Output the [x, y] coordinate of the center of the cell containing the given text.  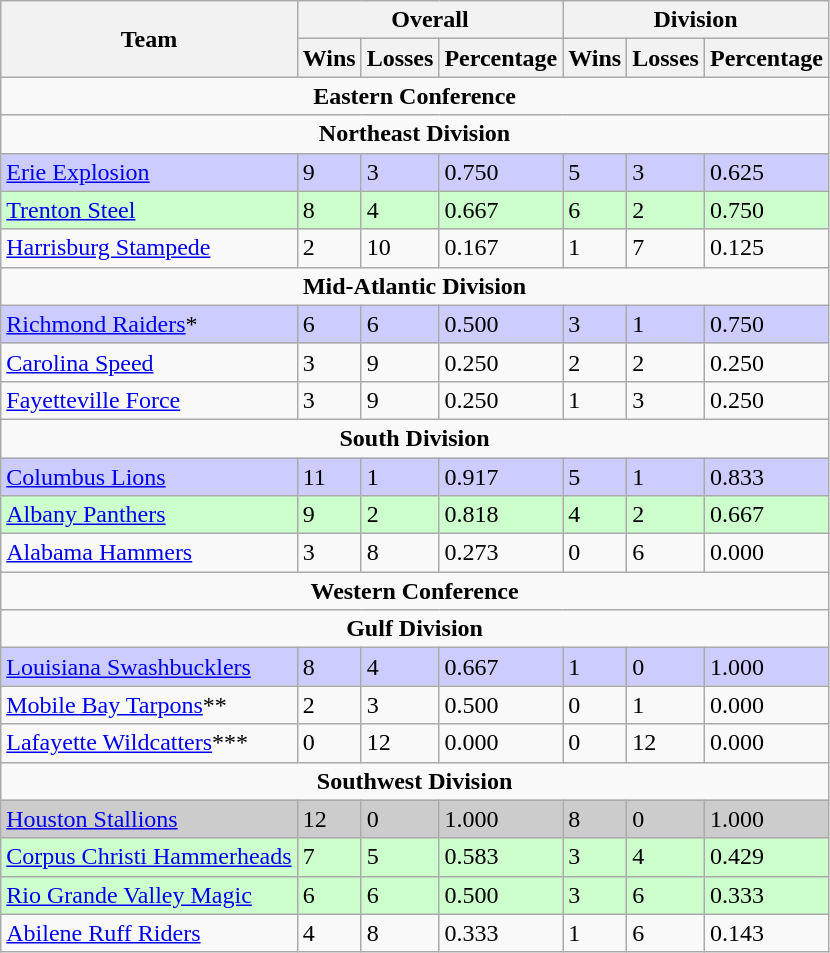
11 [329, 477]
Richmond Raiders* [149, 324]
Columbus Lions [149, 477]
0.143 [766, 933]
0.125 [766, 248]
0.273 [501, 553]
Harrisburg Stampede [149, 248]
Division [696, 20]
Erie Explosion [149, 172]
Mid-Atlantic Division [415, 286]
Trenton Steel [149, 210]
Albany Panthers [149, 515]
Northeast Division [415, 134]
0.167 [501, 248]
Fayetteville Force [149, 400]
Rio Grande Valley Magic [149, 895]
0.583 [501, 857]
Alabama Hammers [149, 553]
Lafayette Wildcatters*** [149, 743]
0.429 [766, 857]
0.833 [766, 477]
0.625 [766, 172]
0.917 [501, 477]
Abilene Ruff Riders [149, 933]
Mobile Bay Tarpons** [149, 705]
Southwest Division [415, 781]
Corpus Christi Hammerheads [149, 857]
Eastern Conference [415, 96]
Carolina Speed [149, 362]
0.818 [501, 515]
Western Conference [415, 591]
10 [400, 248]
Houston Stallions [149, 819]
Gulf Division [415, 629]
Louisiana Swashbucklers [149, 667]
Team [149, 39]
South Division [415, 438]
Overall [430, 20]
